Return (x, y) of the center of cell containing provided text 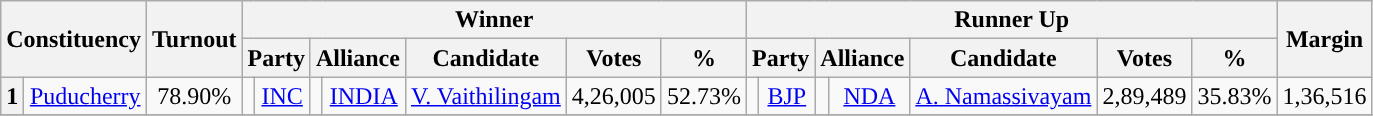
78.90% (194, 96)
35.83% (1234, 96)
INDIA (364, 96)
NDA (870, 96)
V. Vaithilingam (486, 96)
A. Namassivayam (1004, 96)
52.73% (704, 96)
2,89,489 (1144, 96)
Turnout (194, 39)
Constituency (74, 39)
1,36,516 (1324, 96)
BJP (787, 96)
Puducherry (86, 96)
INC (282, 96)
Margin (1324, 39)
Winner (494, 20)
Runner Up (1012, 20)
4,26,005 (614, 96)
1 (12, 96)
